Capture the cell that displays the provided text and extract its (x, y) central coordinate. 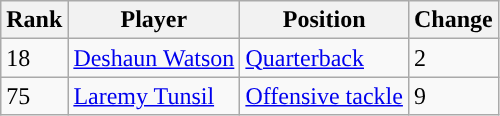
Offensive tackle (324, 96)
2 (453, 58)
75 (34, 96)
Quarterback (324, 58)
Laremy Tunsil (154, 96)
Change (453, 20)
18 (34, 58)
Rank (34, 20)
9 (453, 96)
Deshaun Watson (154, 58)
Player (154, 20)
Position (324, 20)
